Return (x, y) of the center of cell containing provided text 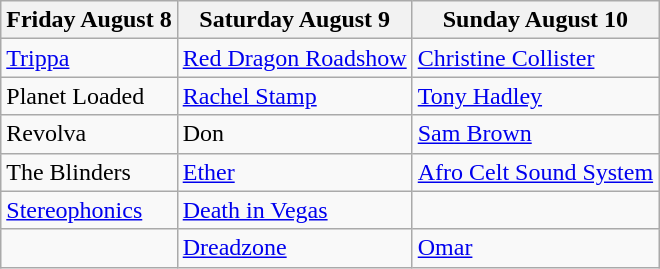
Sunday August 10 (535, 20)
Planet Loaded (89, 96)
Friday August 8 (89, 20)
Red Dragon Roadshow (294, 58)
Afro Celt Sound System (535, 172)
Dreadzone (294, 248)
The Blinders (89, 172)
Sam Brown (535, 134)
Death in Vegas (294, 210)
Rachel Stamp (294, 96)
Saturday August 9 (294, 20)
Tony Hadley (535, 96)
Stereophonics (89, 210)
Omar (535, 248)
Trippa (89, 58)
Ether (294, 172)
Revolva (89, 134)
Christine Collister (535, 58)
Don (294, 134)
